Search for the cell housing the specified text and yield its (X, Y) center coordinate. 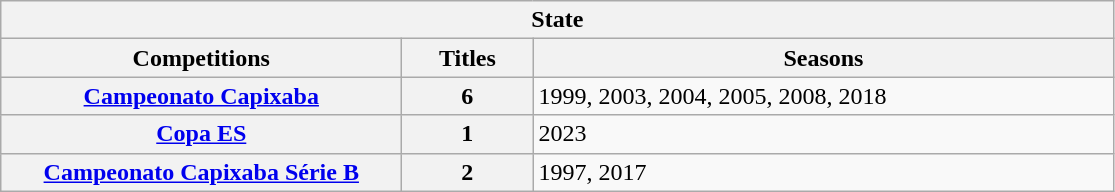
2 (468, 172)
Titles (468, 58)
Competitions (202, 58)
Seasons (824, 58)
1999, 2003, 2004, 2005, 2008, 2018 (824, 96)
State (558, 20)
1997, 2017 (824, 172)
Copa ES (202, 134)
Campeonato Capixaba (202, 96)
6 (468, 96)
Campeonato Capixaba Série B (202, 172)
2023 (824, 134)
1 (468, 134)
